Determine the [X, Y] coordinate at the center of the cell enclosing the given text.  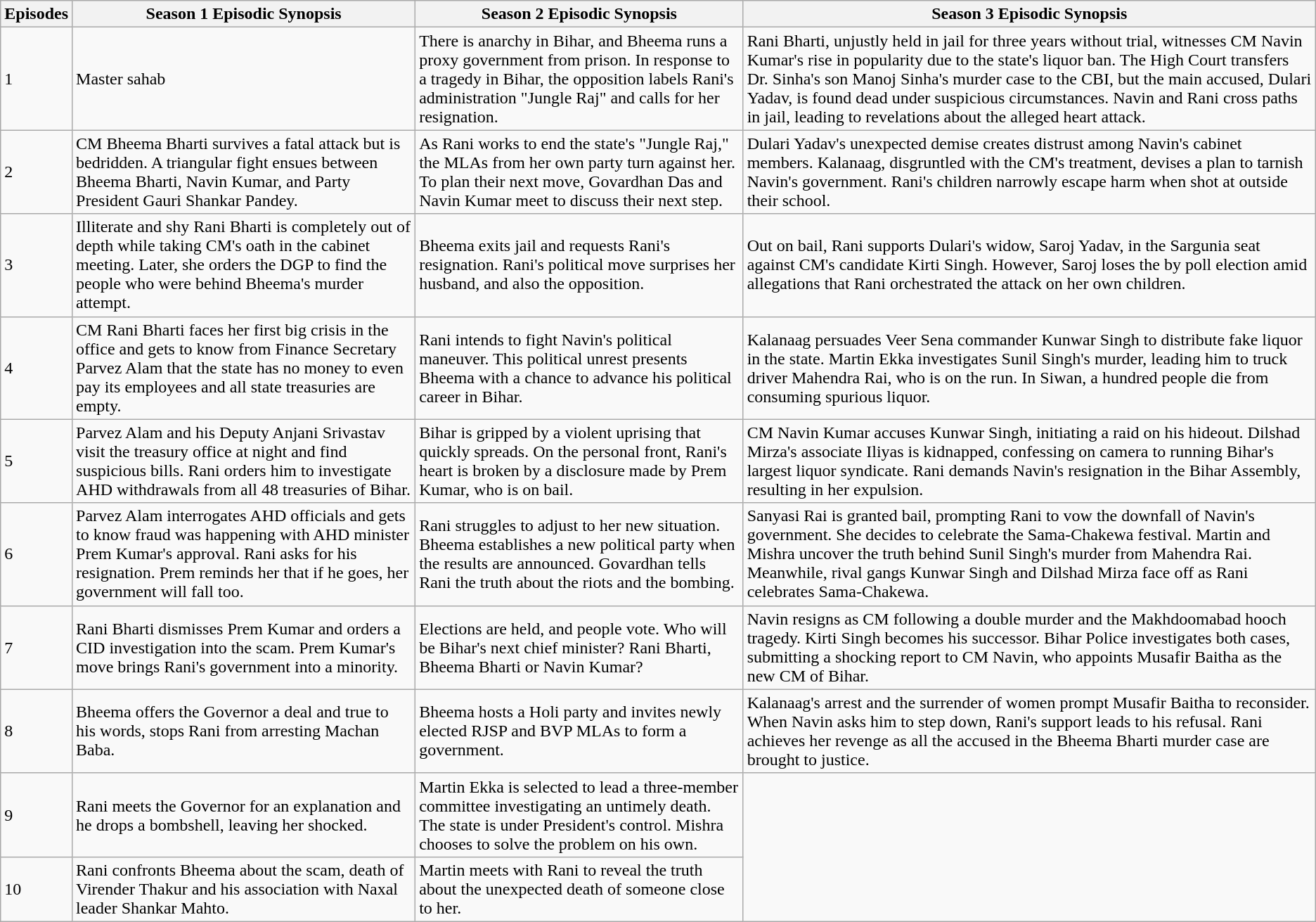
Martin meets with Rani to reveal the truth about the unexpected death of someone close to her. [579, 889]
Bheema hosts a Holi party and invites newly elected RJSP and BVP MLAs to form a government. [579, 731]
Bheema offers the Governor a deal and true to his words, stops Rani from arresting Machan Baba. [244, 731]
10 [37, 889]
8 [37, 731]
Season 1 Episodic Synopsis [244, 14]
Rani intends to fight Navin's political maneuver. This political unrest presents Bheema with a chance to advance his political career in Bihar. [579, 368]
Rani meets the Governor for an explanation and he drops a bombshell, leaving her shocked. [244, 814]
2 [37, 172]
7 [37, 647]
Season 3 Episodic Synopsis [1029, 14]
Master sahab [244, 79]
Rani Bharti dismisses Prem Kumar and orders a CID investigation into the scam. Prem Kumar's move brings Rani's government into a minority. [244, 647]
4 [37, 368]
3 [37, 265]
Bheema exits jail and requests Rani's resignation. Rani's political move surprises her husband, and also the opposition. [579, 265]
Rani confronts Bheema about the scam, death of Virender Thakur and his association with Naxal leader Shankar Mahto. [244, 889]
Season 2 Episodic Synopsis [579, 14]
1 [37, 79]
5 [37, 461]
6 [37, 554]
Episodes [37, 14]
9 [37, 814]
Elections are held, and people vote. Who will be Bihar's next chief minister? Rani Bharti, Bheema Bharti or Navin Kumar? [579, 647]
